Extract the [x, y] coordinate from the center of the cell holding the provided text.  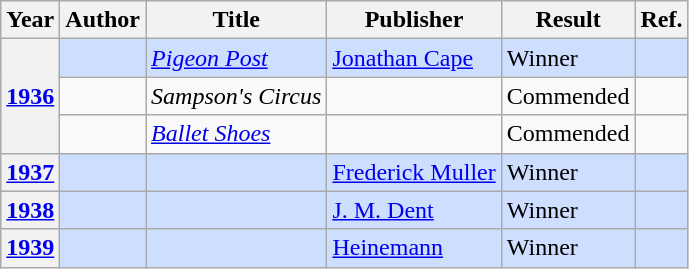
Title [236, 20]
Result [568, 20]
Year [30, 20]
Author [103, 20]
J. M. Dent [414, 210]
1939 [30, 248]
Jonathan Cape [414, 58]
Ref. [662, 20]
1938 [30, 210]
1936 [30, 96]
Publisher [414, 20]
Heinemann [414, 248]
Frederick Muller [414, 172]
1937 [30, 172]
Sampson's Circus [236, 96]
Ballet Shoes [236, 134]
Pigeon Post [236, 58]
